Identify which cell holds the provided text, then report its (x, y) central coordinate. 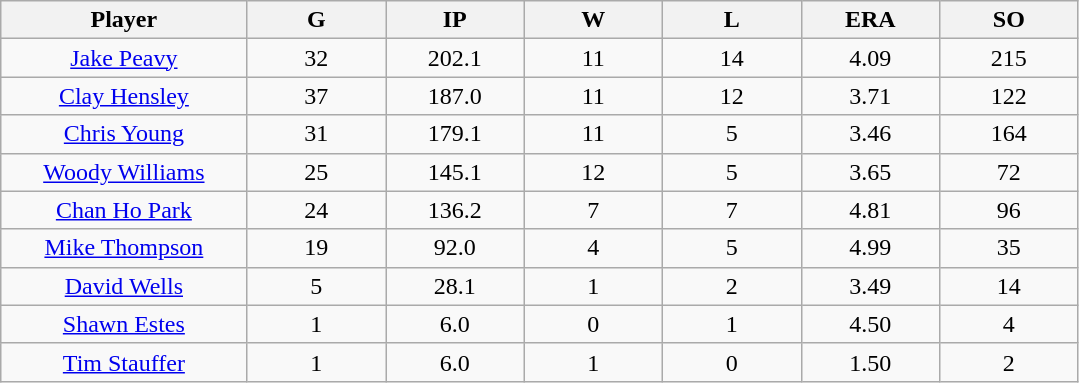
28.1 (456, 286)
SO (1010, 20)
35 (1010, 248)
136.2 (456, 210)
ERA (870, 20)
4.99 (870, 248)
1.50 (870, 362)
Woody Williams (124, 172)
Clay Hensley (124, 96)
4.81 (870, 210)
4.50 (870, 324)
Chan Ho Park (124, 210)
4.09 (870, 58)
25 (316, 172)
24 (316, 210)
L (732, 20)
IP (456, 20)
W (594, 20)
Tim Stauffer (124, 362)
37 (316, 96)
92.0 (456, 248)
215 (1010, 58)
David Wells (124, 286)
G (316, 20)
Chris Young (124, 134)
3.71 (870, 96)
122 (1010, 96)
3.49 (870, 286)
Shawn Estes (124, 324)
31 (316, 134)
Jake Peavy (124, 58)
Mike Thompson (124, 248)
145.1 (456, 172)
19 (316, 248)
3.65 (870, 172)
187.0 (456, 96)
32 (316, 58)
Player (124, 20)
164 (1010, 134)
179.1 (456, 134)
96 (1010, 210)
72 (1010, 172)
3.46 (870, 134)
202.1 (456, 58)
